Identify which cell holds the provided text, then report its (x, y) central coordinate. 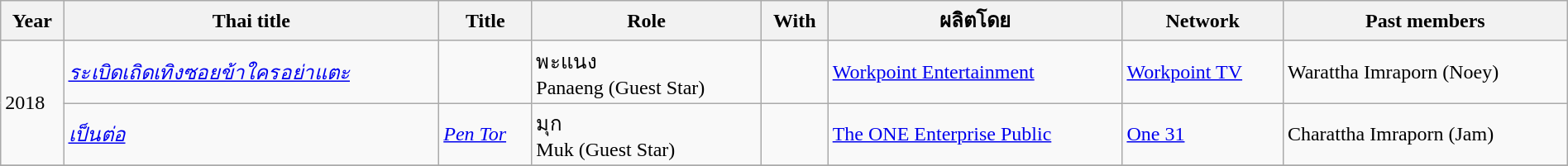
เป็นต่อ (251, 135)
พะแนง Panaeng (Guest Star) (647, 72)
Title (485, 21)
ระเบิดเถิดเทิงซอยข้าใครอย่าแตะ (251, 72)
One 31 (1202, 135)
Thai title (251, 21)
Workpoint TV (1202, 72)
With (794, 21)
Role (647, 21)
Charattha Imraporn (Jam) (1425, 135)
Workpoint Entertainment (975, 72)
The ONE Enterprise Public (975, 135)
Network (1202, 21)
Pen Tor (485, 135)
Warattha Imraporn (Noey) (1425, 72)
ผลิตโดย (975, 21)
Year (32, 21)
มุก Muk (Guest Star) (647, 135)
Past members (1425, 21)
2018 (32, 102)
